Identify which cell holds the provided text, then report its (x, y) central coordinate. 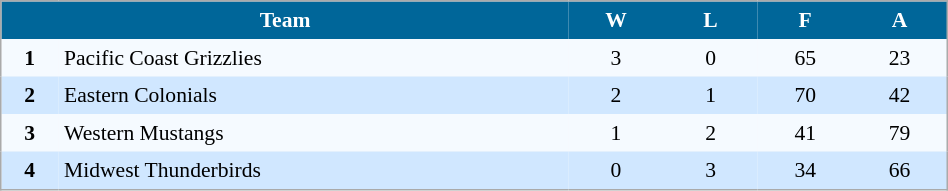
41 (806, 133)
Midwest Thunderbirds (314, 171)
4 (30, 171)
66 (900, 171)
W (616, 20)
Pacific Coast Grizzlies (314, 58)
Eastern Colonials (314, 95)
34 (806, 171)
70 (806, 95)
65 (806, 58)
23 (900, 58)
A (900, 20)
L (710, 20)
79 (900, 133)
Western Mustangs (314, 133)
42 (900, 95)
F (806, 20)
Team (285, 20)
